Return (X, Y) of the center of cell containing provided text 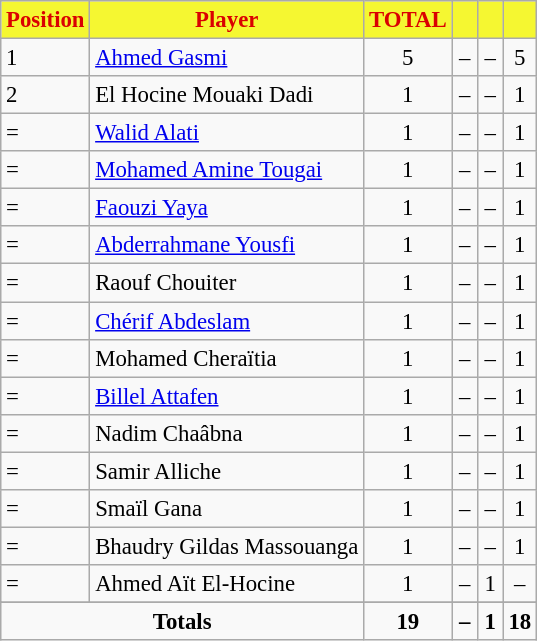
Nadim Chaâbna (227, 433)
Faouzi Yaya (227, 208)
TOTAL (408, 20)
Position (46, 20)
Bhaudry Gildas Massouanga (227, 546)
Raouf Chouiter (227, 283)
Abderrahmane Yousfi (227, 245)
19 (408, 621)
Mohamed Amine Tougai (227, 170)
El Hocine Mouaki Dadi (227, 95)
18 (520, 621)
Ahmed Aït El-Hocine (227, 584)
Mohamed Cheraïtia (227, 358)
Ahmed Gasmi (227, 58)
2 (46, 95)
Samir Alliche (227, 471)
Chérif Abdeslam (227, 321)
Player (227, 20)
Walid Alati (227, 133)
Smaïl Gana (227, 509)
Billel Attafen (227, 396)
Totals (182, 621)
